Pinpoint the cell where the given text exists, returning its (X, Y) midpoint coordinate. 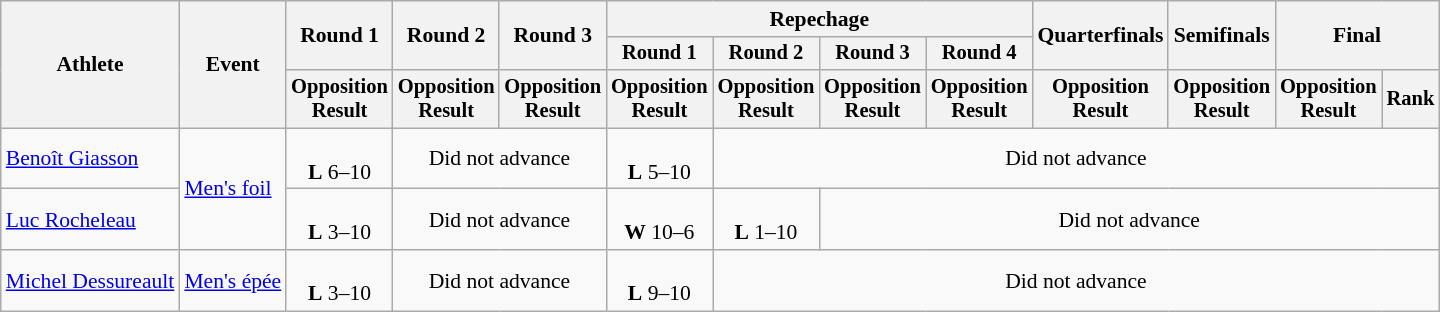
Luc Rocheleau (90, 220)
Repechage (819, 19)
Event (232, 64)
Athlete (90, 64)
L 5–10 (660, 158)
Round 4 (980, 54)
L 1–10 (766, 220)
L 6–10 (340, 158)
Semifinals (1222, 36)
L 9–10 (660, 280)
Men's foil (232, 189)
Men's épée (232, 280)
Rank (1411, 99)
Benoît Giasson (90, 158)
Final (1357, 36)
W 10–6 (660, 220)
Quarterfinals (1100, 36)
Michel Dessureault (90, 280)
